Return the (x, y) coordinate for the center point of the cell that contains the specified text.  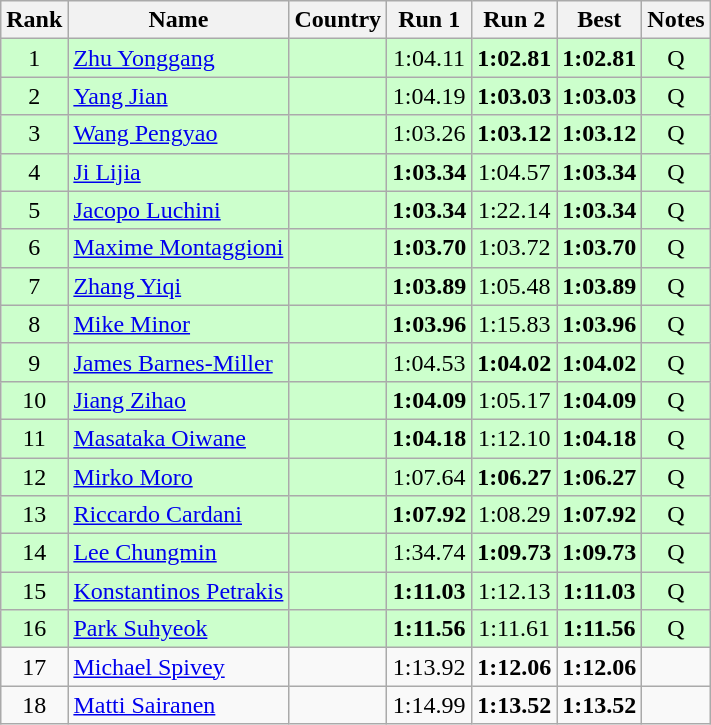
8 (34, 324)
1:03.26 (430, 134)
Zhang Yiqi (178, 286)
1:05.17 (514, 400)
Notes (676, 20)
13 (34, 515)
Run 1 (430, 20)
Jacopo Luchini (178, 210)
1:05.48 (514, 286)
Mirko Moro (178, 477)
1:03.72 (514, 248)
Rank (34, 20)
1:11.61 (514, 629)
Ji Lijia (178, 172)
Run 2 (514, 20)
1:22.14 (514, 210)
17 (34, 667)
James Barnes-Miller (178, 362)
Best (600, 20)
15 (34, 591)
16 (34, 629)
Name (178, 20)
2 (34, 96)
1:04.19 (430, 96)
1:08.29 (514, 515)
Yang Jian (178, 96)
11 (34, 438)
3 (34, 134)
1:12.10 (514, 438)
Michael Spivey (178, 667)
5 (34, 210)
Park Suhyeok (178, 629)
Zhu Yonggang (178, 58)
Konstantinos Petrakis (178, 591)
7 (34, 286)
1:13.92 (430, 667)
Mike Minor (178, 324)
1:14.99 (430, 705)
1:04.11 (430, 58)
1:04.53 (430, 362)
Jiang Zihao (178, 400)
1:07.64 (430, 477)
14 (34, 553)
Riccardo Cardani (178, 515)
10 (34, 400)
1:15.83 (514, 324)
Masataka Oiwane (178, 438)
4 (34, 172)
12 (34, 477)
18 (34, 705)
9 (34, 362)
1 (34, 58)
1:34.74 (430, 553)
Maxime Montaggioni (178, 248)
Wang Pengyao (178, 134)
1:12.13 (514, 591)
Country (338, 20)
1:04.57 (514, 172)
Lee Chungmin (178, 553)
6 (34, 248)
Matti Sairanen (178, 705)
